Find where the given text appears and provide that cell's center as [X, Y] coordinate. 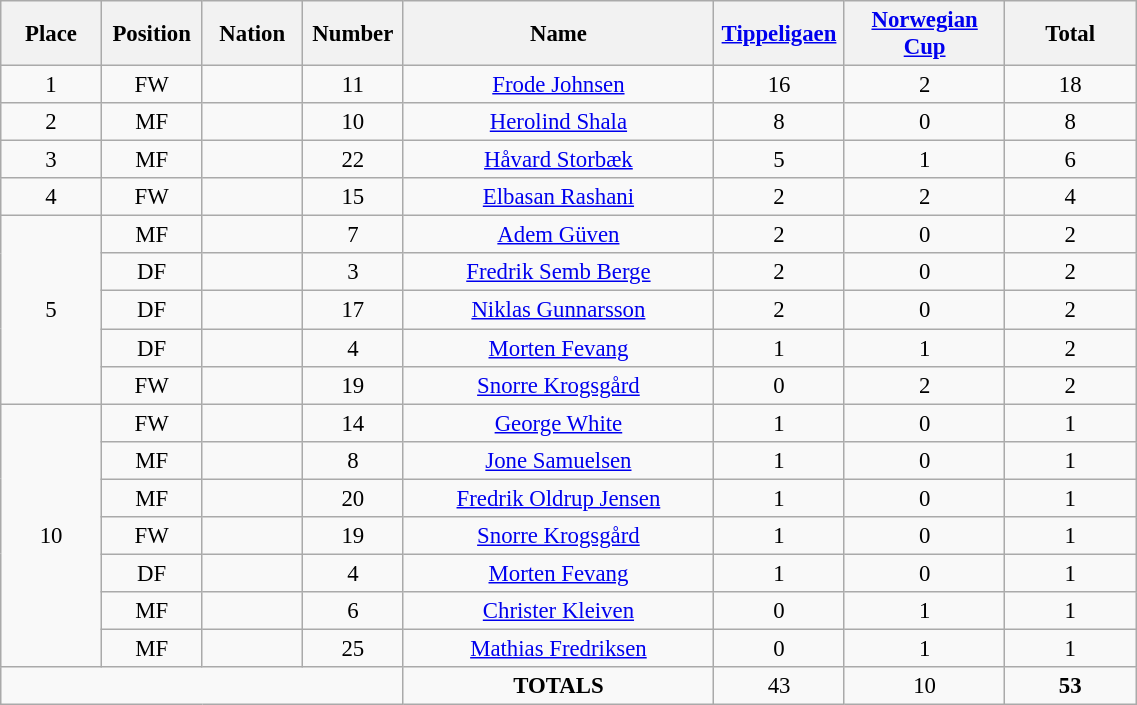
Name [558, 34]
Number [354, 34]
Elbasan Rashani [558, 197]
53 [1070, 686]
11 [354, 85]
Norwegian Cup [924, 34]
Håvard Storbæk [558, 160]
Adem Güven [558, 235]
22 [354, 160]
Fredrik Oldrup Jensen [558, 498]
15 [354, 197]
George White [558, 423]
Nation [252, 34]
Tippeligaen [780, 34]
25 [354, 648]
Jone Samuelsen [558, 460]
TOTALS [558, 686]
Niklas Gunnarsson [558, 310]
7 [354, 235]
17 [354, 310]
Total [1070, 34]
20 [354, 498]
43 [780, 686]
18 [1070, 85]
Herolind Shala [558, 122]
Fredrik Semb Berge [558, 273]
14 [354, 423]
Frode Johnsen [558, 85]
Mathias Fredriksen [558, 648]
16 [780, 85]
Position [152, 34]
Christer Kleiven [558, 611]
Place [52, 34]
